Locate the cell with the specified text and output its (x, y) center coordinate. 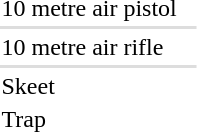
10 metre air rifle (89, 47)
Skeet (89, 86)
